Search for the cell housing the specified text and yield its [x, y] center coordinate. 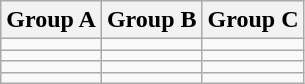
Group A [52, 20]
Group B [152, 20]
Group C [253, 20]
